Identify which cell holds the provided text, then report its [x, y] central coordinate. 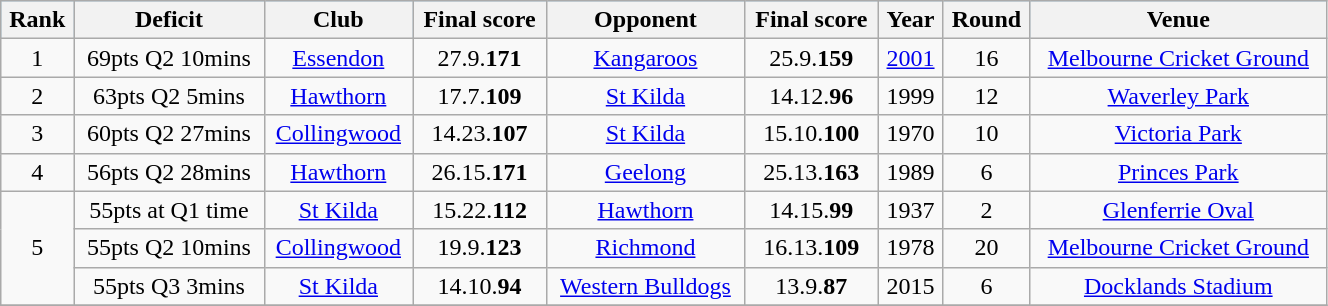
63pts Q2 5mins [169, 96]
10 [986, 134]
5 [38, 248]
1978 [910, 248]
25.9.159 [811, 58]
Round [986, 20]
Kangaroos [646, 58]
55pts at Q1 time [169, 210]
1 [38, 58]
16.13.109 [811, 248]
14.15.99 [811, 210]
2015 [910, 286]
1989 [910, 172]
16 [986, 58]
Geelong [646, 172]
1937 [910, 210]
Docklands Stadium [1178, 286]
Waverley Park [1178, 96]
1970 [910, 134]
Deficit [169, 20]
Western Bulldogs [646, 286]
1999 [910, 96]
3 [38, 134]
17.7.109 [480, 96]
55pts Q3 3mins [169, 286]
55pts Q2 10mins [169, 248]
Opponent [646, 20]
Rank [38, 20]
Essendon [338, 58]
15.10.100 [811, 134]
14.12.96 [811, 96]
Princes Park [1178, 172]
56pts Q2 28mins [169, 172]
13.9.87 [811, 286]
Victoria Park [1178, 134]
4 [38, 172]
25.13.163 [811, 172]
15.22.112 [480, 210]
2001 [910, 58]
Venue [1178, 20]
26.15.171 [480, 172]
Club [338, 20]
69pts Q2 10mins [169, 58]
Richmond [646, 248]
14.10.94 [480, 286]
Glenferrie Oval [1178, 210]
Year [910, 20]
12 [986, 96]
60pts Q2 27mins [169, 134]
27.9.171 [480, 58]
14.23.107 [480, 134]
19.9.123 [480, 248]
20 [986, 248]
